Locate the cell with the specified text and output its [X, Y] center coordinate. 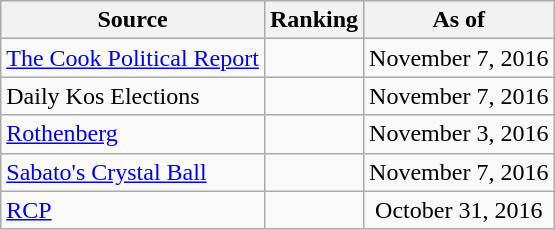
Sabato's Crystal Ball [133, 172]
Daily Kos Elections [133, 96]
October 31, 2016 [459, 210]
Source [133, 20]
The Cook Political Report [133, 58]
RCP [133, 210]
Ranking [314, 20]
As of [459, 20]
November 3, 2016 [459, 134]
Rothenberg [133, 134]
